Return the [X, Y] coordinate for the center point of the cell that contains the specified text.  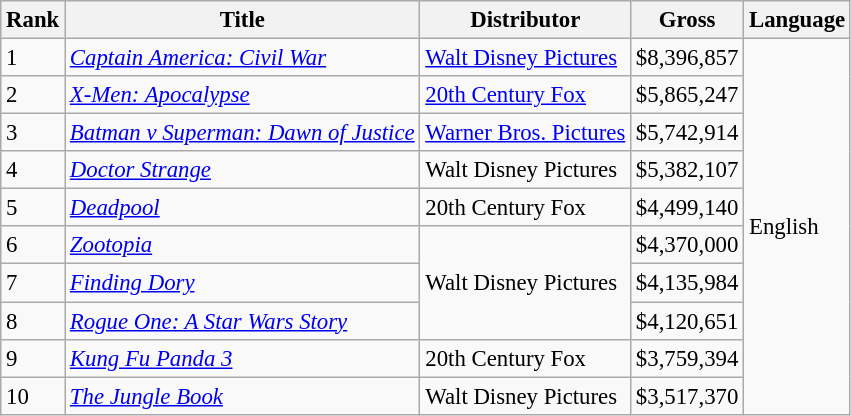
4 [33, 170]
Zootopia [242, 245]
$5,382,107 [688, 170]
$3,517,370 [688, 396]
$5,865,247 [688, 95]
3 [33, 133]
Batman v Superman: Dawn of Justice [242, 133]
$3,759,394 [688, 358]
Doctor Strange [242, 170]
6 [33, 245]
Rogue One: A Star Wars Story [242, 321]
Deadpool [242, 208]
Language [798, 20]
Finding Dory [242, 283]
1 [33, 58]
Gross [688, 20]
8 [33, 321]
$4,370,000 [688, 245]
9 [33, 358]
$4,120,651 [688, 321]
Captain America: Civil War [242, 58]
English [798, 227]
5 [33, 208]
Kung Fu Panda 3 [242, 358]
2 [33, 95]
Rank [33, 20]
$5,742,914 [688, 133]
X-Men: Apocalypse [242, 95]
$8,396,857 [688, 58]
The Jungle Book [242, 396]
10 [33, 396]
Warner Bros. Pictures [526, 133]
$4,135,984 [688, 283]
Title [242, 20]
Distributor [526, 20]
$4,499,140 [688, 208]
7 [33, 283]
